Provide the [X, Y] coordinate of the cell's center where the given text is located.  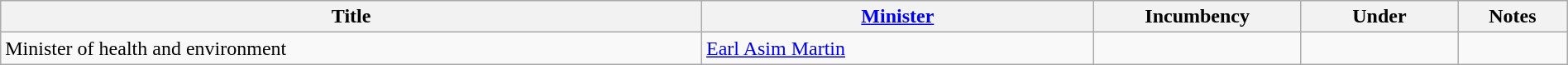
Incumbency [1198, 17]
Minister [898, 17]
Earl Asim Martin [898, 48]
Under [1379, 17]
Minister of health and environment [351, 48]
Notes [1513, 17]
Title [351, 17]
